Capture the cell that displays the provided text and extract its (X, Y) central coordinate. 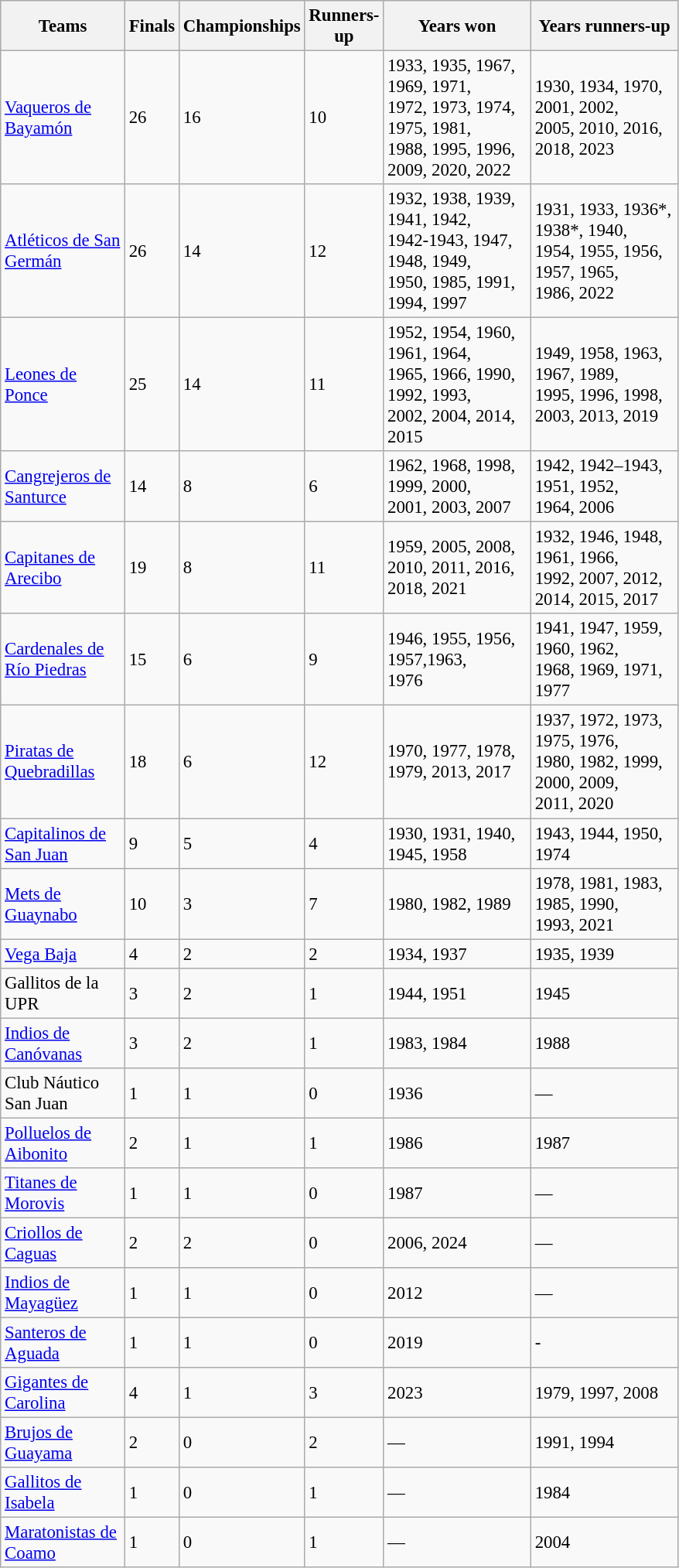
7 (344, 904)
Leones de Ponce (63, 385)
1931, 1933, 1936*, 1938*, 1940,1954, 1955, 1956, 1957, 1965,1986, 2022 (605, 251)
Vaqueros de Bayamón (63, 118)
Santeros de Aguada (63, 1343)
1949, 1958, 1963, 1967, 1989,1995, 1996, 1998, 2003, 2013, 2019 (605, 385)
1962, 1968, 1998, 1999, 2000,2001, 2003, 2007 (458, 487)
Years runners-up (605, 26)
1978, 1981, 1983, 1985, 1990,1993, 2021 (605, 904)
1945 (605, 993)
Mets de Guaynabo (63, 904)
1944, 1951 (458, 993)
2006, 2024 (458, 1242)
Gigantes de Carolina (63, 1392)
1932, 1938, 1939, 1941, 1942,1942-1943, 1947, 1948, 1949,1950, 1985, 1991, 1994, 1997 (458, 251)
Runners-up (344, 26)
- (605, 1343)
1983, 1984 (458, 1043)
18 (152, 762)
1942, 1942–1943, 1951, 1952,1964, 2006 (605, 487)
Championships (241, 26)
16 (241, 118)
Brujos de Guayama (63, 1443)
1980, 1982, 1989 (458, 904)
Atléticos de San Germán (63, 251)
2012 (458, 1293)
1946, 1955, 1956, 1957,1963,1976 (458, 661)
Indios de Canóvanas (63, 1043)
1934, 1937 (458, 954)
1935, 1939 (605, 954)
1930, 1934, 1970, 2001, 2002,2005, 2010, 2016, 2018, 2023 (605, 118)
2019 (458, 1343)
1988 (605, 1043)
Gallitos de la UPR (63, 993)
Cardenales de Río Piedras (63, 661)
1959, 2005, 2008, 2010, 2011, 2016, 2018, 2021 (458, 568)
1932, 1946, 1948, 1961, 1966,1992, 2007, 2012, 2014, 2015, 2017 (605, 568)
Indios de Mayagüez (63, 1293)
Cangrejeros de Santurce (63, 487)
1986 (458, 1143)
1936 (458, 1094)
Teams (63, 26)
Capitanes de Arecibo (63, 568)
Club Náutico San Juan (63, 1094)
Years won (458, 26)
25 (152, 385)
Vega Baja (63, 954)
1933, 1935, 1967, 1969, 1971,1972, 1973, 1974, 1975, 1981,1988, 1995, 1996, 2009, 2020, 2022 (458, 118)
1943, 1944, 1950, 1974 (605, 843)
1952, 1954, 1960, 1961, 1964,1965, 1966, 1990, 1992, 1993,2002, 2004, 2014, 2015 (458, 385)
Titanes de Morovis (63, 1193)
1937, 1972, 1973, 1975, 1976,1980, 1982, 1999, 2000, 2009,2011, 2020 (605, 762)
Gallitos de Isabela (63, 1493)
Piratas de Quebradillas (63, 762)
2023 (458, 1392)
1930, 1931, 1940, 1945, 1958 (458, 843)
1970, 1977, 1978, 1979, 2013, 2017 (458, 762)
Polluelos de Aibonito (63, 1143)
Maratonistas de Coamo (63, 1542)
Criollos de Caguas (63, 1242)
1979, 1997, 2008 (605, 1392)
15 (152, 661)
19 (152, 568)
1991, 1994 (605, 1443)
5 (241, 843)
Capitalinos de San Juan (63, 843)
2004 (605, 1542)
1984 (605, 1493)
1941, 1947, 1959, 1960, 1962,1968, 1969, 1971, 1977 (605, 661)
Finals (152, 26)
